Determine the (X, Y) coordinate at the center of the cell enclosing the given text.  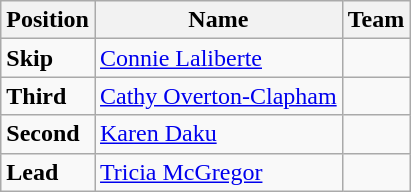
Skip (48, 58)
Karen Daku (218, 134)
Position (48, 20)
Third (48, 96)
Second (48, 134)
Cathy Overton-Clapham (218, 96)
Team (376, 20)
Name (218, 20)
Tricia McGregor (218, 172)
Connie Laliberte (218, 58)
Lead (48, 172)
